Return the [X, Y] coordinate for the center point of the cell that contains the specified text.  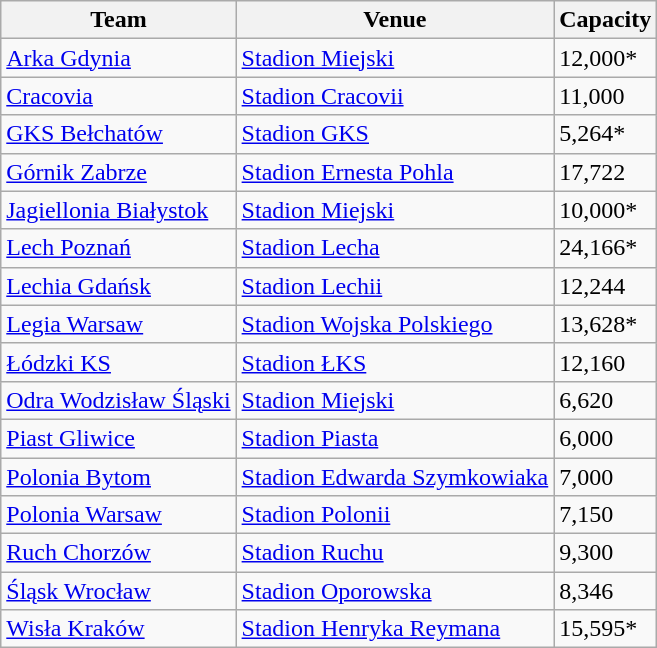
15,595* [606, 629]
11,000 [606, 96]
Odra Wodzisław Śląski [118, 400]
Górnik Zabrze [118, 172]
Polonia Bytom [118, 477]
10,000* [606, 210]
12,160 [606, 362]
Stadion Ruchu [395, 553]
Lechia Gdańsk [118, 286]
Cracovia [118, 96]
Team [118, 20]
12,244 [606, 286]
8,346 [606, 591]
Wisła Kraków [118, 629]
Legia Warsaw [118, 324]
Jagiellonia Białystok [118, 210]
Stadion Lecha [395, 248]
Piast Gliwice [118, 438]
6,620 [606, 400]
Lech Poznań [118, 248]
7,150 [606, 515]
Venue [395, 20]
Stadion Oporowska [395, 591]
Arka Gdynia [118, 58]
Stadion Ernesta Pohla [395, 172]
GKS Bełchatów [118, 134]
Stadion Cracovii [395, 96]
17,722 [606, 172]
Stadion GKS [395, 134]
12,000* [606, 58]
Stadion Piasta [395, 438]
Stadion Lechii [395, 286]
5,264* [606, 134]
Stadion Edwarda Szymkowiaka [395, 477]
24,166* [606, 248]
Stadion Henryka Reymana [395, 629]
13,628* [606, 324]
9,300 [606, 553]
Stadion Wojska Polskiego [395, 324]
Śląsk Wrocław [118, 591]
Łódzki KS [118, 362]
Stadion ŁKS [395, 362]
6,000 [606, 438]
Ruch Chorzów [118, 553]
7,000 [606, 477]
Capacity [606, 20]
Stadion Polonii [395, 515]
Polonia Warsaw [118, 515]
